Extract the (x, y) coordinate from the center of the cell holding the provided text.  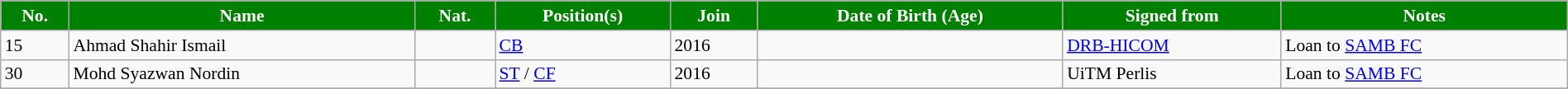
Ahmad Shahir Ismail (242, 45)
Name (242, 16)
CB (583, 45)
15 (35, 45)
No. (35, 16)
Mohd Syazwan Nordin (242, 74)
DRB-HICOM (1172, 45)
Join (713, 16)
Position(s) (583, 16)
Nat. (455, 16)
30 (35, 74)
UiTM Perlis (1172, 74)
Date of Birth (Age) (910, 16)
Signed from (1172, 16)
Notes (1424, 16)
ST / CF (583, 74)
